Extract the (X, Y) coordinate from the center of the cell holding the provided text.  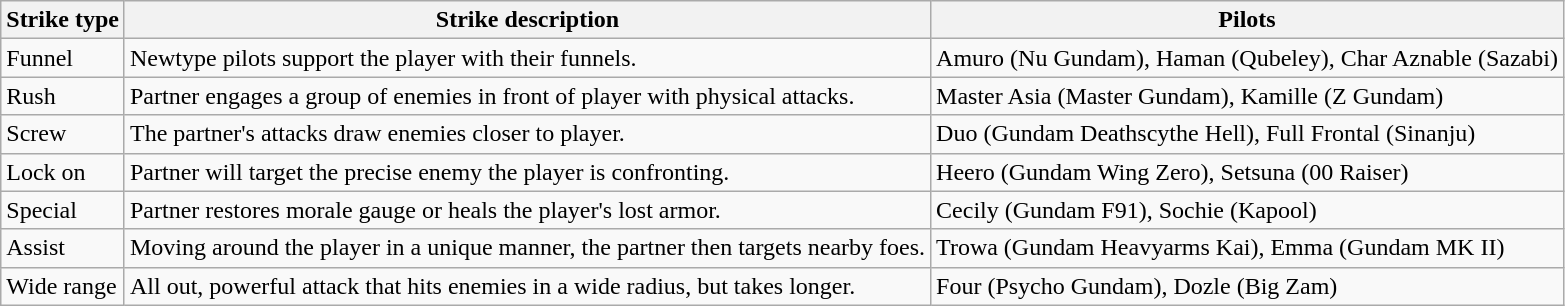
Trowa (Gundam Heavyarms Kai), Emma (Gundam MK II) (1248, 248)
Partner restores morale gauge or heals the player's lost armor. (527, 210)
Duo (Gundam Deathscythe Hell), Full Frontal (Sinanju) (1248, 134)
Strike type (63, 20)
Funnel (63, 58)
Cecily (Gundam F91), Sochie (Kapool) (1248, 210)
Pilots (1248, 20)
Special (63, 210)
Newtype pilots support the player with their funnels. (527, 58)
Assist (63, 248)
Rush (63, 96)
All out, powerful attack that hits enemies in a wide radius, but takes longer. (527, 286)
Partner engages a group of enemies in front of player with physical attacks. (527, 96)
Moving around the player in a unique manner, the partner then targets nearby foes. (527, 248)
Master Asia (Master Gundam), Kamille (Z Gundam) (1248, 96)
Lock on (63, 172)
Four (Psycho Gundam), Dozle (Big Zam) (1248, 286)
Partner will target the precise enemy the player is confronting. (527, 172)
Heero (Gundam Wing Zero), Setsuna (00 Raiser) (1248, 172)
Amuro (Nu Gundam), Haman (Qubeley), Char Aznable (Sazabi) (1248, 58)
The partner's attacks draw enemies closer to player. (527, 134)
Wide range (63, 286)
Strike description (527, 20)
Screw (63, 134)
